Output the (X, Y) coordinate of the center of the cell containing the given text.  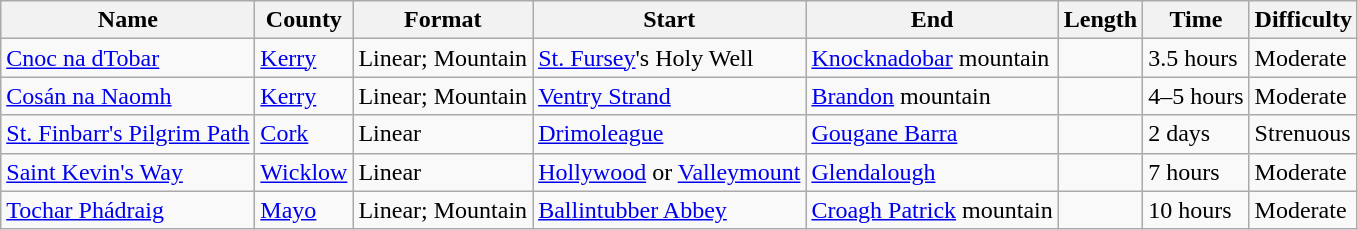
Drimoleague (670, 134)
Length (1100, 20)
7 hours (1196, 172)
Mayo (304, 210)
Format (443, 20)
Hollywood or Valleymount (670, 172)
St. Finbarr's Pilgrim Path (128, 134)
Cork (304, 134)
Wicklow (304, 172)
Knocknadobar mountain (932, 58)
2 days (1196, 134)
Difficulty (1303, 20)
End (932, 20)
Brandon mountain (932, 96)
Ballintubber Abbey (670, 210)
Glendalough (932, 172)
Gougane Barra (932, 134)
Name (128, 20)
Tochar Phádraig (128, 210)
Croagh Patrick mountain (932, 210)
Saint Kevin's Way (128, 172)
Time (1196, 20)
Start (670, 20)
Cnoc na dTobar (128, 58)
Ventry Strand (670, 96)
Cosán na Naomh (128, 96)
County (304, 20)
Strenuous (1303, 134)
3.5 hours (1196, 58)
10 hours (1196, 210)
St. Fursey's Holy Well (670, 58)
4–5 hours (1196, 96)
